Return [x, y] of the center of cell containing provided text 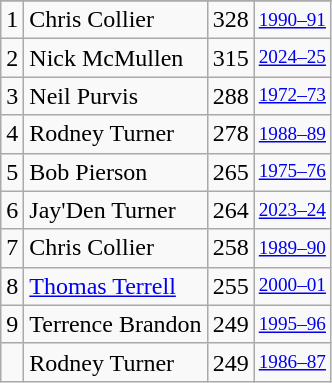
6 [12, 210]
5 [12, 172]
8 [12, 286]
Nick McMullen [116, 58]
Thomas Terrell [116, 286]
1972–73 [292, 96]
9 [12, 324]
278 [230, 134]
4 [12, 134]
Jay'Den Turner [116, 210]
1975–76 [292, 172]
255 [230, 286]
2 [12, 58]
3 [12, 96]
258 [230, 248]
1995–96 [292, 324]
264 [230, 210]
2000–01 [292, 286]
Bob Pierson [116, 172]
288 [230, 96]
2024–25 [292, 58]
Terrence Brandon [116, 324]
2023–24 [292, 210]
7 [12, 248]
1986–87 [292, 362]
1990–91 [292, 20]
265 [230, 172]
315 [230, 58]
Neil Purvis [116, 96]
1 [12, 20]
328 [230, 20]
1988–89 [292, 134]
1989–90 [292, 248]
